Extract the (X, Y) coordinate from the center of the cell holding the provided text.  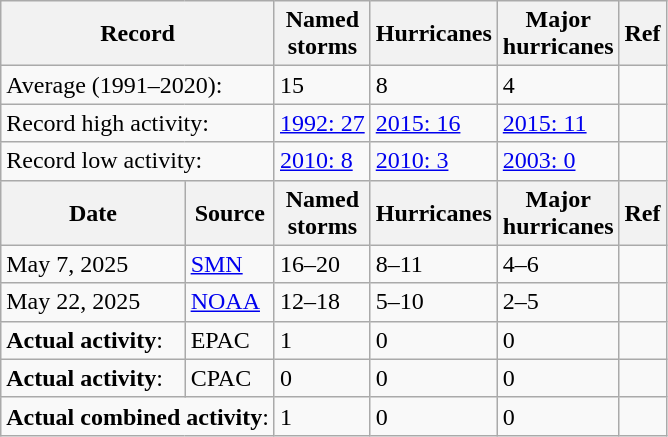
2010: 8 (322, 161)
2015: 16 (434, 123)
NOAA (230, 302)
SMN (230, 264)
4–6 (558, 264)
15 (322, 85)
8–11 (434, 264)
Record high activity: (138, 123)
May 7, 2025 (93, 264)
May 22, 2025 (93, 302)
16–20 (322, 264)
2–5 (558, 302)
4 (558, 85)
2003: 0 (558, 161)
Date (93, 212)
Actual combined activity: (138, 416)
Record (138, 34)
2015: 11 (558, 123)
Average (1991–2020): (138, 85)
Source (230, 212)
Record low activity: (138, 161)
1992: 27 (322, 123)
CPAC (230, 378)
8 (434, 85)
12–18 (322, 302)
EPAC (230, 340)
5–10 (434, 302)
2010: 3 (434, 161)
